Return the (x, y) coordinate for the center point of the cell that contains the specified text.  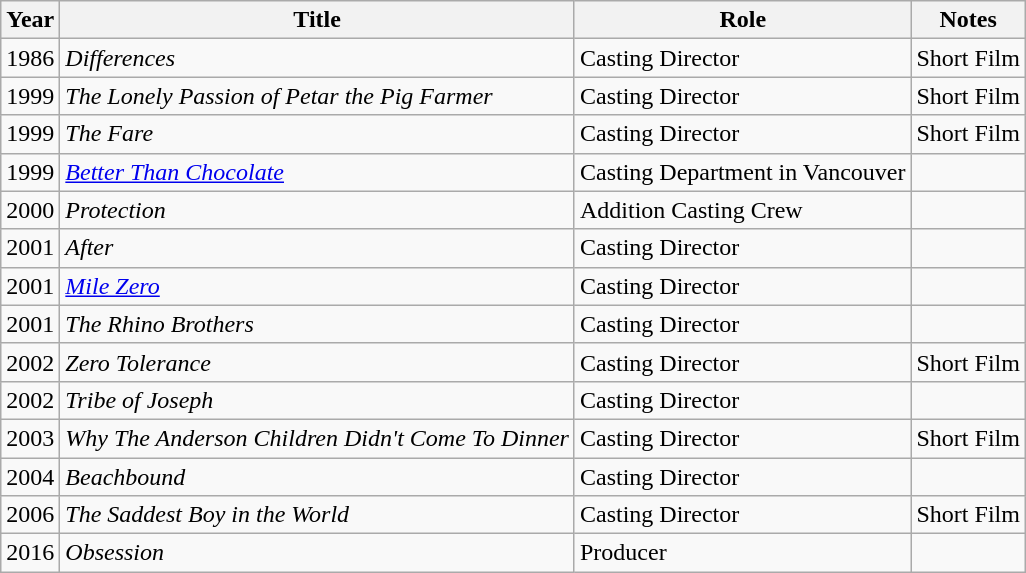
Producer (742, 553)
Casting Department in Vancouver (742, 172)
Role (742, 20)
The Saddest Boy in the World (318, 515)
2000 (30, 210)
Better Than Chocolate (318, 172)
Protection (318, 210)
2016 (30, 553)
Addition Casting Crew (742, 210)
Differences (318, 58)
The Lonely Passion of Petar the Pig Farmer (318, 96)
2004 (30, 477)
Year (30, 20)
The Rhino Brothers (318, 324)
Obsession (318, 553)
2006 (30, 515)
Notes (968, 20)
Mile Zero (318, 286)
Tribe of Joseph (318, 400)
The Fare (318, 134)
After (318, 248)
Title (318, 20)
Why The Anderson Children Didn't Come To Dinner (318, 438)
Beachbound (318, 477)
1986 (30, 58)
2003 (30, 438)
Zero Tolerance (318, 362)
